Pinpoint the cell where the given text exists, returning its [x, y] midpoint coordinate. 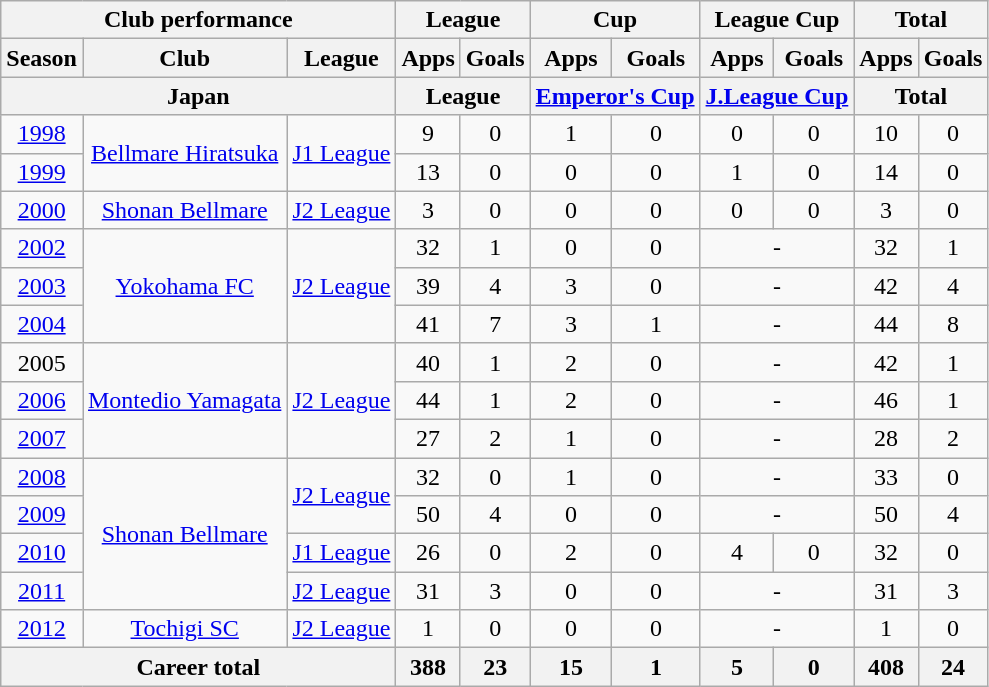
33 [886, 477]
27 [428, 438]
23 [495, 667]
8 [953, 324]
7 [495, 324]
2007 [42, 438]
Club performance [198, 20]
15 [571, 667]
388 [428, 667]
9 [428, 134]
24 [953, 667]
Cup [615, 20]
Career total [198, 667]
408 [886, 667]
10 [886, 134]
26 [428, 553]
League Cup [777, 20]
J.League Cup [777, 96]
2011 [42, 591]
41 [428, 324]
Club [184, 58]
5 [737, 667]
2002 [42, 248]
28 [886, 438]
Japan [198, 96]
Season [42, 58]
1998 [42, 134]
Bellmare Hiratsuka [184, 153]
2005 [42, 362]
39 [428, 286]
2009 [42, 515]
40 [428, 362]
Emperor's Cup [615, 96]
13 [428, 172]
2012 [42, 629]
Yokohama FC [184, 286]
1999 [42, 172]
2008 [42, 477]
2010 [42, 553]
46 [886, 400]
Montedio Yamagata [184, 400]
2006 [42, 400]
2004 [42, 324]
2000 [42, 210]
Tochigi SC [184, 629]
14 [886, 172]
2003 [42, 286]
